Scan for the cell matching the given text and deliver its (X, Y) coordinate at center. 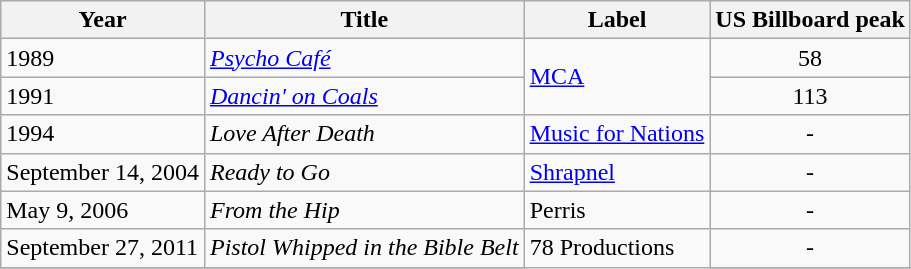
58 (810, 58)
113 (810, 96)
Year (103, 20)
MCA (617, 77)
US Billboard peak (810, 20)
Psycho Café (364, 58)
78 Productions (617, 248)
Love After Death (364, 134)
1994 (103, 134)
September 14, 2004 (103, 172)
From the Hip (364, 210)
Shrapnel (617, 172)
May 9, 2006 (103, 210)
September 27, 2011 (103, 248)
Music for Nations (617, 134)
Perris (617, 210)
Pistol Whipped in the Bible Belt (364, 248)
Ready to Go (364, 172)
Label (617, 20)
Dancin' on Coals (364, 96)
Title (364, 20)
1989 (103, 58)
1991 (103, 96)
